Pinpoint the cell where the given text exists, returning its [X, Y] midpoint coordinate. 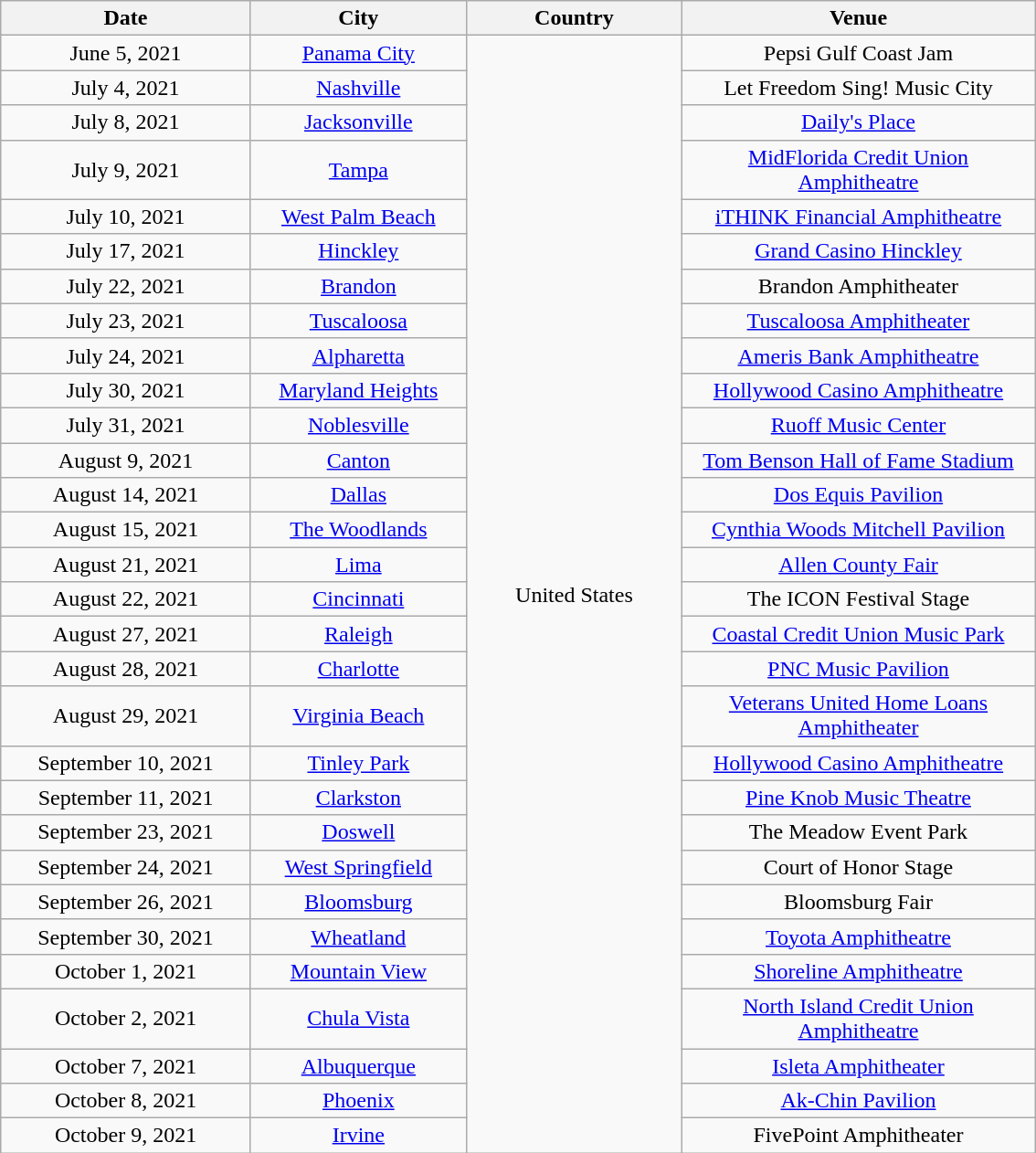
Charlotte [358, 669]
Wheatland [358, 936]
Court of Honor Stage [858, 867]
iTHINK Financial Amphitheatre [858, 217]
Dallas [358, 495]
Dos Equis Pavilion [858, 495]
Doswell [358, 832]
West Palm Beach [358, 217]
September 10, 2021 [126, 763]
Canton [358, 460]
July 31, 2021 [126, 425]
Chula Vista [358, 1018]
September 30, 2021 [126, 936]
Date [126, 18]
August 28, 2021 [126, 669]
Veterans United Home Loans Amphitheater [858, 716]
Maryland Heights [358, 390]
United States [574, 594]
Grand Casino Hinckley [858, 251]
Daily's Place [858, 122]
Tuscaloosa Amphitheater [858, 321]
Cynthia Woods Mitchell Pavilion [858, 530]
Lima [358, 565]
August 9, 2021 [126, 460]
Toyota Amphitheatre [858, 936]
Ak-Chin Pavilion [858, 1101]
Irvine [358, 1136]
October 7, 2021 [126, 1066]
PNC Music Pavilion [858, 669]
August 15, 2021 [126, 530]
July 9, 2021 [126, 170]
October 1, 2021 [126, 971]
Ruoff Music Center [858, 425]
July 22, 2021 [126, 286]
August 21, 2021 [126, 565]
Coastal Credit Union Music Park [858, 634]
July 24, 2021 [126, 355]
The Woodlands [358, 530]
July 30, 2021 [126, 390]
Ameris Bank Amphitheatre [858, 355]
Isleta Amphitheater [858, 1066]
September 11, 2021 [126, 798]
September 24, 2021 [126, 867]
The ICON Festival Stage [858, 599]
Panama City [358, 53]
FivePoint Amphitheater [858, 1136]
Brandon Amphitheater [858, 286]
June 5, 2021 [126, 53]
Bloomsburg [358, 902]
Virginia Beach [358, 716]
Hinckley [358, 251]
Pine Knob Music Theatre [858, 798]
Mountain View [358, 971]
The Meadow Event Park [858, 832]
Country [574, 18]
Phoenix [358, 1101]
August 22, 2021 [126, 599]
City [358, 18]
Albuquerque [358, 1066]
Tuscaloosa [358, 321]
July 8, 2021 [126, 122]
August 29, 2021 [126, 716]
Nashville [358, 88]
Brandon [358, 286]
September 26, 2021 [126, 902]
Venue [858, 18]
Tinley Park [358, 763]
October 9, 2021 [126, 1136]
Raleigh [358, 634]
Let Freedom Sing! Music City [858, 88]
Tom Benson Hall of Fame Stadium [858, 460]
July 23, 2021 [126, 321]
Noblesville [358, 425]
Alpharetta [358, 355]
Cincinnati [358, 599]
October 8, 2021 [126, 1101]
MidFlorida Credit Union Amphitheatre [858, 170]
West Springfield [358, 867]
North Island Credit Union Amphitheatre [858, 1018]
Shoreline Amphitheatre [858, 971]
July 17, 2021 [126, 251]
August 27, 2021 [126, 634]
Clarkston [358, 798]
July 10, 2021 [126, 217]
Bloomsburg Fair [858, 902]
July 4, 2021 [126, 88]
September 23, 2021 [126, 832]
August 14, 2021 [126, 495]
October 2, 2021 [126, 1018]
Jacksonville [358, 122]
Pepsi Gulf Coast Jam [858, 53]
Tampa [358, 170]
Allen County Fair [858, 565]
